Capture the cell that displays the provided text and extract its (x, y) central coordinate. 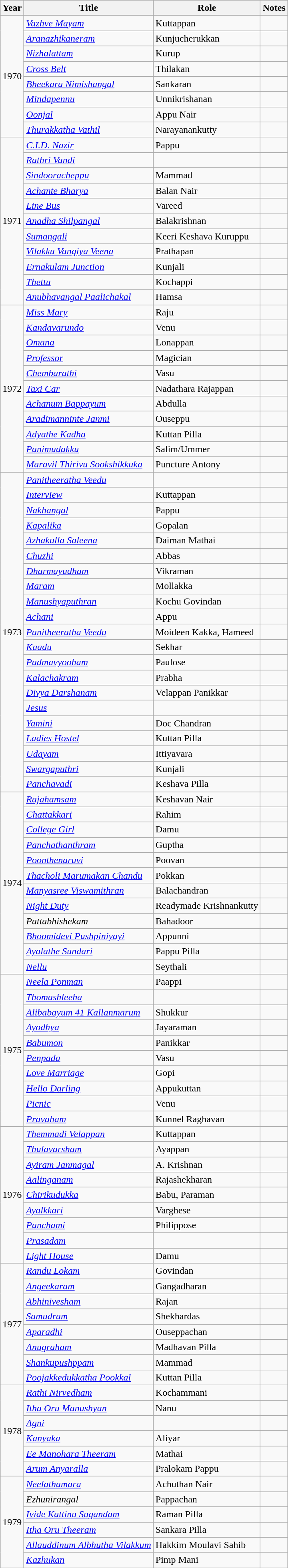
Pokkan (207, 875)
Vazhve Mayam (89, 23)
Ezhunirangal (89, 1499)
Keshavan Nair (207, 799)
1971 (12, 221)
Ittiyavara (207, 754)
Mathai (207, 1454)
Kochu Govindan (207, 601)
Title (89, 8)
Line Bus (89, 206)
Allauddinum Albhutha Vilakkum (89, 1545)
Achanum Bappayum (89, 403)
Babu, Paraman (207, 1195)
Neela Ponman (89, 982)
Paulose (207, 662)
Appukuttan (207, 1088)
Thacholi Marumakan Chandu (89, 875)
Kazhukan (89, 1560)
Rajashekharan (207, 1180)
Ayalkkari (89, 1210)
Ouseppu (207, 419)
Hamsa (207, 297)
Pattabhishekam (89, 921)
Madhavan Pilla (207, 1347)
Taxi Car (89, 388)
Thulavarsham (89, 1149)
Rajahamsam (89, 799)
Kapalika (89, 525)
Doc Chandran (207, 723)
Vilakku Vangiya Veena (89, 251)
Role (207, 8)
Panchami (89, 1225)
Sindooracheppu (89, 175)
Gopalan (207, 525)
Raman Pilla (207, 1514)
1978 (12, 1430)
Appu Nair (207, 114)
Penpada (89, 1058)
Appunni (207, 936)
Sankara Pilla (207, 1530)
Ayalathe Sundari (89, 952)
Rathri Vandi (89, 160)
Seythali (207, 967)
Poovan (207, 860)
Panchathanthram (89, 845)
Balakrishnan (207, 221)
Ee Manohara Theeram (89, 1454)
Thilakan (207, 69)
Nanu (207, 1408)
Prathapan (207, 251)
Prabha (207, 678)
1979 (12, 1522)
Randu Lokam (89, 1271)
Professor (89, 358)
Abbas (207, 556)
Raju (207, 312)
Themmadi Velappan (89, 1134)
Achuthan Nair (207, 1484)
Keeri Keshava Kuruppu (207, 236)
1972 (12, 389)
Kaadu (89, 647)
Lonappan (207, 343)
Padmavyooham (89, 662)
Gopi (207, 1073)
Udayam (89, 754)
Year (12, 8)
1970 (12, 76)
Paappi (207, 982)
Bahadoor (207, 921)
Achante Bharya (89, 191)
Aalinganam (89, 1180)
Interview (89, 495)
Chirikudukka (89, 1195)
Panchavadi (89, 784)
Sumangali (89, 236)
Babumon (89, 1043)
Aradimanninte Janmi (89, 419)
Puncture Antony (207, 465)
Ayodhya (89, 1027)
Ayiram Janmagal (89, 1165)
1976 (12, 1195)
Poojakkedukkatha Pookkal (89, 1377)
Aranazhikaneram (89, 38)
Thurakkatha Vathil (89, 130)
Kanyaka (89, 1438)
Hakkim Moulavi Sahib (207, 1545)
Swargaputhri (89, 769)
Oonjal (89, 114)
A. Krishnan (207, 1165)
Ladies Hostel (89, 738)
Neelathamara (89, 1484)
Rajan (207, 1301)
1975 (12, 1051)
Adyathe Kadha (89, 434)
Omana (89, 343)
Maravil Thirivu Sookshikkuka (89, 465)
College Girl (89, 830)
Balachandran (207, 890)
Yamini (89, 723)
Vareed (207, 206)
Agni (89, 1423)
Love Marriage (89, 1073)
Aliyar (207, 1438)
Chembarathi (89, 373)
Thomashleeha (89, 997)
Ernakulam Junction (89, 267)
Jesus (89, 708)
Nadathara Rajappan (207, 388)
Narayanankutty (207, 130)
Samudram (89, 1317)
Kalachakram (89, 678)
Vikraman (207, 571)
Pimp Mani (207, 1560)
Appu (207, 616)
Divya Darshanam (89, 693)
Jayaraman (207, 1027)
Chuzhi (89, 556)
Keshava Pilla (207, 784)
1974 (12, 883)
Nakhangal (89, 510)
Kurup (207, 54)
Dharmayudham (89, 571)
Panimudakku (89, 449)
Guptha (207, 845)
Notes (274, 8)
Panikkar (207, 1043)
Itha Oru Manushyan (89, 1408)
Manushyaputhran (89, 601)
Shukkur (207, 1012)
Alibabayum 41 Kallanmarum (89, 1012)
Miss Mary (89, 312)
Hello Darling (89, 1088)
Ouseppachan (207, 1332)
Varghese (207, 1210)
Anugraham (89, 1347)
Kochammani (207, 1392)
1973 (12, 632)
Chattakkari (89, 814)
Mindapennu (89, 99)
Anubhavangal Paalichakal (89, 297)
Mollakka (207, 586)
Itha Oru Theeram (89, 1530)
Sankaran (207, 84)
Night Duty (89, 906)
Pravaham (89, 1119)
Abdulla (207, 403)
Maram (89, 586)
Manyasree Viswamithran (89, 890)
1977 (12, 1324)
Light House (89, 1256)
Shankupushppam (89, 1362)
Cross Belt (89, 69)
Pappu Pilla (207, 952)
Azhakulla Saleena (89, 541)
Velappan Panikkar (207, 693)
Poonthenaruvi (89, 860)
Kochappi (207, 282)
Sekhar (207, 647)
Magician (207, 358)
Balan Nair (207, 191)
Abhinivesham (89, 1301)
Ivide Kattinu Sugandam (89, 1514)
Daiman Mathai (207, 541)
Gangadharan (207, 1286)
Rathi Nirvedham (89, 1392)
Kunnel Raghavan (207, 1119)
Kunjucherukkan (207, 38)
Rahim (207, 814)
Bheekara Nimishangal (89, 84)
Readymade Krishnankutty (207, 906)
Prasadam (89, 1241)
Achani (89, 616)
Pappachan (207, 1499)
Bhoomidevi Pushpiniyayi (89, 936)
Anadha Shilpangal (89, 221)
Thettu (89, 282)
Ayappan (207, 1149)
Picnic (89, 1103)
Salim/Ummer (207, 449)
Nizhalattam (89, 54)
Aparadhi (89, 1332)
Pralokam Pappu (207, 1469)
Shekhardas (207, 1317)
Kandavarundo (89, 327)
Moideen Kakka, Hameed (207, 632)
Angeekaram (89, 1286)
C.I.D. Nazir (89, 145)
Nellu (89, 967)
Arum Anyaralla (89, 1469)
Govindan (207, 1271)
Philippose (207, 1225)
Unnikrishanan (207, 99)
